Determine the (X, Y) coordinate at the center of the cell enclosing the given text.  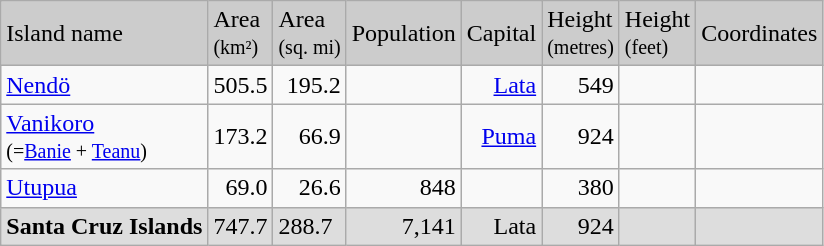
195.2 (310, 85)
Santa Cruz Islands (104, 226)
Vanikoro(=Banie + Teanu) (104, 136)
26.6 (310, 188)
69.0 (240, 188)
66.9 (310, 136)
Nendö (104, 85)
Population (404, 34)
288.7 (310, 226)
Coordinates (760, 34)
Area(km²) (240, 34)
173.2 (240, 136)
747.7 (240, 226)
505.5 (240, 85)
848 (404, 188)
7,141 (404, 226)
Area(sq. mi) (310, 34)
380 (581, 188)
Island name (104, 34)
549 (581, 85)
Capital (501, 34)
Height(metres) (581, 34)
Puma (501, 136)
Height(feet) (657, 34)
Utupua (104, 188)
